Return [x, y] of the center of cell containing provided text 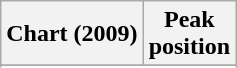
Chart (2009) [72, 34]
Peakposition [189, 34]
